Pinpoint the cell where the given text exists, returning its (x, y) midpoint coordinate. 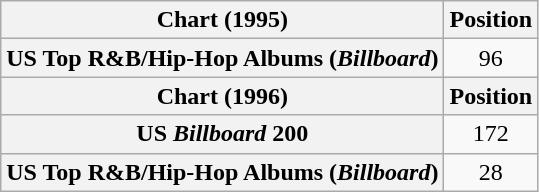
28 (491, 172)
Chart (1995) (222, 20)
172 (491, 134)
Chart (1996) (222, 96)
US Billboard 200 (222, 134)
96 (491, 58)
